Search for the cell housing the specified text and yield its [X, Y] center coordinate. 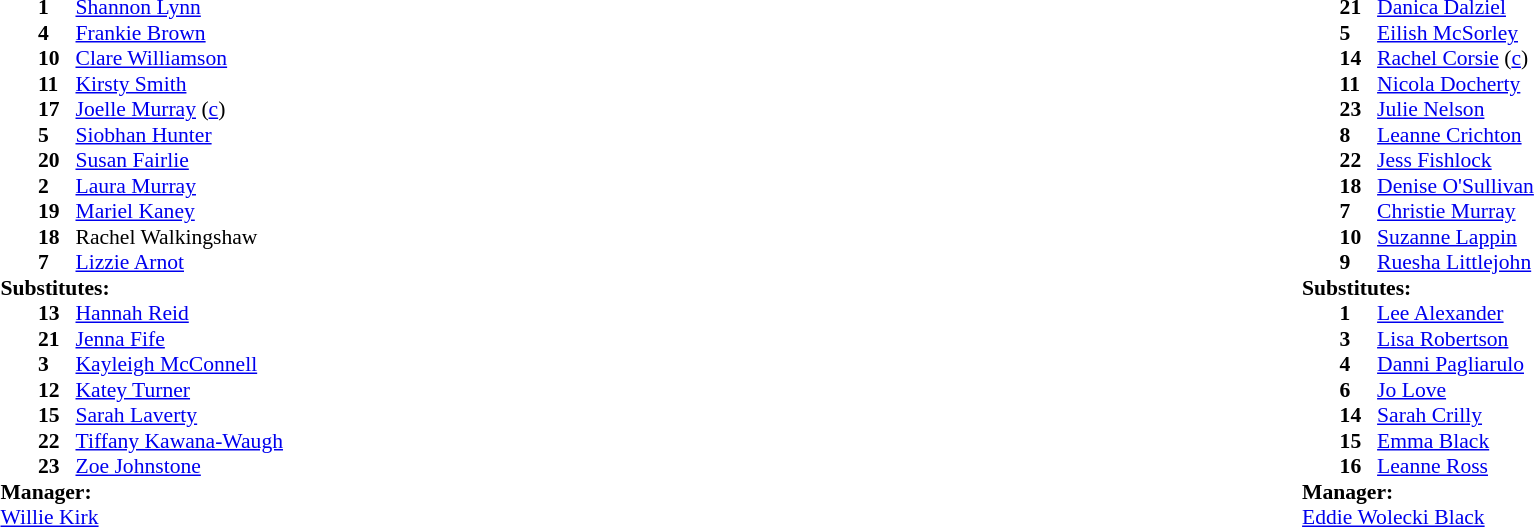
Jenna Fife [180, 339]
Kayleigh McConnell [180, 365]
Eilish McSorley [1456, 33]
Mariel Kaney [180, 211]
12 [57, 390]
19 [57, 211]
Laura Murray [180, 186]
Leanne Ross [1456, 467]
6 [1359, 390]
2 [57, 186]
Tiffany Kawana-Waugh [180, 441]
Danni Pagliarulo [1456, 365]
8 [1359, 135]
Lizzie Arnot [180, 263]
Jess Fishlock [1456, 161]
21 [57, 339]
Julie Nelson [1456, 109]
Sarah Laverty [180, 415]
Jo Love [1456, 390]
Zoe Johnstone [180, 467]
Frankie Brown [180, 33]
Ruesha Littlejohn [1456, 263]
Lisa Robertson [1456, 339]
Rachel Walkingshaw [180, 237]
Denise O'Sullivan [1456, 186]
Hannah Reid [180, 313]
Kirsty Smith [180, 84]
Clare Williamson [180, 59]
20 [57, 161]
17 [57, 109]
Suzanne Lappin [1456, 237]
13 [57, 313]
Rachel Corsie (c) [1456, 59]
9 [1359, 263]
Siobhan Hunter [180, 135]
1 [1359, 313]
Leanne Crichton [1456, 135]
Christie Murray [1456, 211]
Joelle Murray (c) [180, 109]
Lee Alexander [1456, 313]
Susan Fairlie [180, 161]
Katey Turner [180, 390]
16 [1359, 467]
Sarah Crilly [1456, 415]
Nicola Docherty [1456, 84]
Emma Black [1456, 441]
